Detect which cell encompasses the target text, then output its (X, Y) center coordinate. 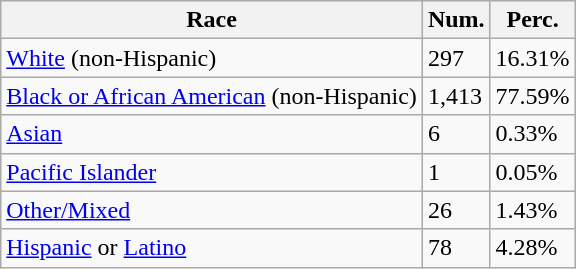
Pacific Islander (212, 172)
77.59% (532, 96)
Asian (212, 134)
1 (456, 172)
1.43% (532, 210)
0.05% (532, 172)
297 (456, 58)
16.31% (532, 58)
Num. (456, 20)
26 (456, 210)
Other/Mixed (212, 210)
Perc. (532, 20)
1,413 (456, 96)
Black or African American (non-Hispanic) (212, 96)
Race (212, 20)
0.33% (532, 134)
White (non-Hispanic) (212, 58)
Hispanic or Latino (212, 248)
4.28% (532, 248)
78 (456, 248)
6 (456, 134)
